Scan for the cell matching the given text and deliver its (x, y) coordinate at center. 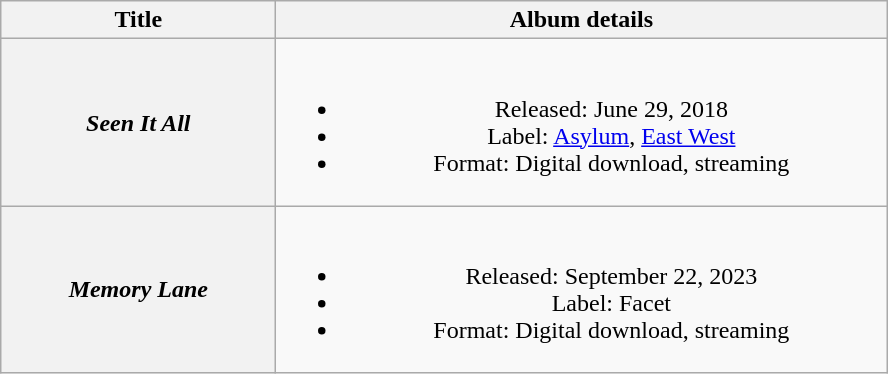
Released: June 29, 2018Label: Asylum, East WestFormat: Digital download, streaming (582, 122)
Memory Lane (138, 290)
Album details (582, 20)
Seen It All (138, 122)
Released: September 22, 2023Label: FacetFormat: Digital download, streaming (582, 290)
Title (138, 20)
